Scan for the cell matching the given text and deliver its [x, y] coordinate at center. 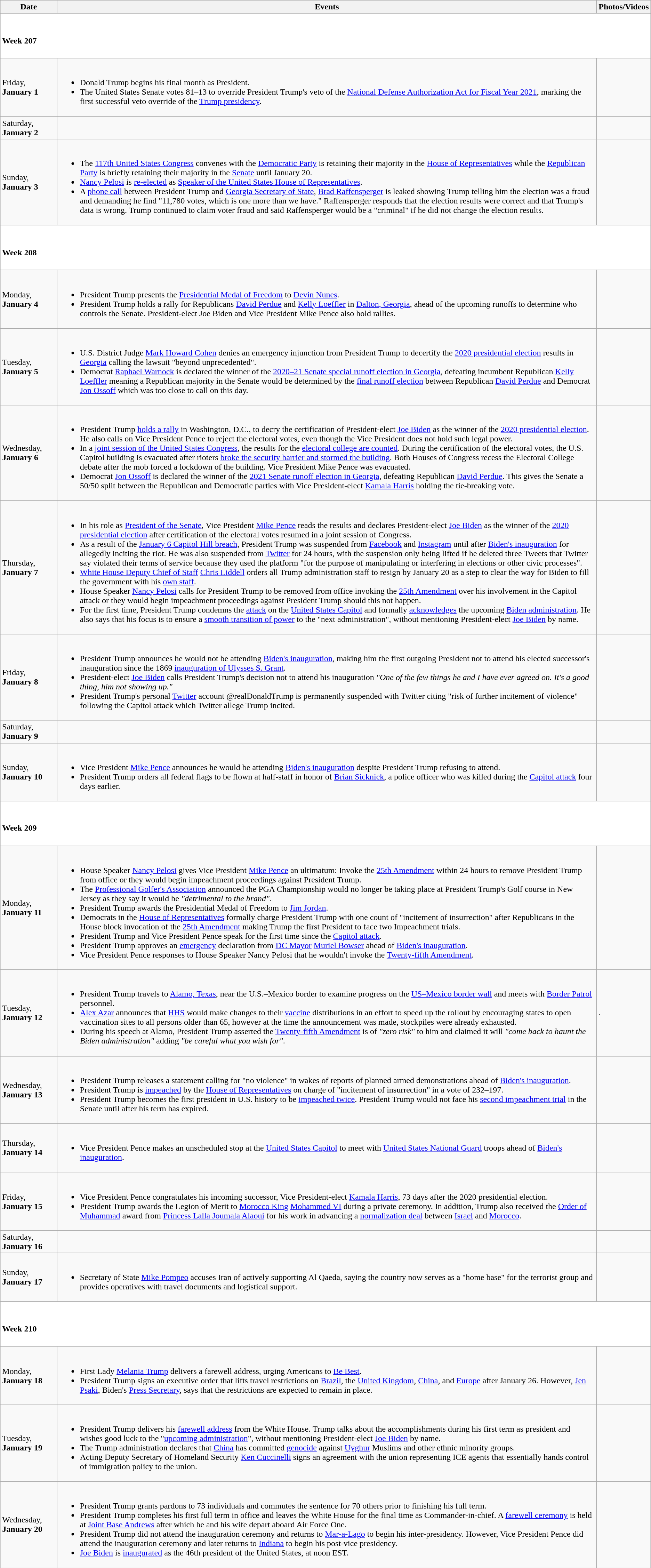
Wednesday, January 20 [29, 1525]
Friday, January 8 [29, 677]
Wednesday, January 6 [29, 453]
Week 207 [325, 36]
Sunday, January 10 [29, 772]
Saturday, January 2 [29, 128]
Tuesday, January 19 [29, 1443]
Sunday, January 3 [29, 182]
Wednesday, January 13 [29, 1090]
Saturday, January 9 [29, 732]
Week 208 [325, 248]
Friday, January 15 [29, 1201]
Sunday, January 17 [29, 1277]
Tuesday, January 12 [29, 1013]
Monday, January 4 [29, 299]
Week 209 [325, 824]
Tuesday, January 5 [29, 367]
Thursday, January 14 [29, 1148]
Events [327, 7]
Photos/Videos [624, 7]
Date [29, 7]
Saturday, January 16 [29, 1242]
Week 210 [325, 1324]
Friday, January 1 [29, 88]
. [624, 1013]
Monday, January 18 [29, 1375]
Thursday, January 7 [29, 568]
Monday, January 11 [29, 908]
